Return the [X, Y] coordinate for the center point of the cell that contains the specified text.  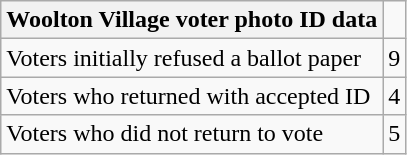
Voters who did not return to vote [192, 134]
Woolton Village voter photo ID data [192, 20]
Voters initially refused a ballot paper [192, 58]
Voters who returned with accepted ID [192, 96]
4 [394, 96]
9 [394, 58]
5 [394, 134]
